From the cell containing the given text, extract its center point as [x, y] coordinate. 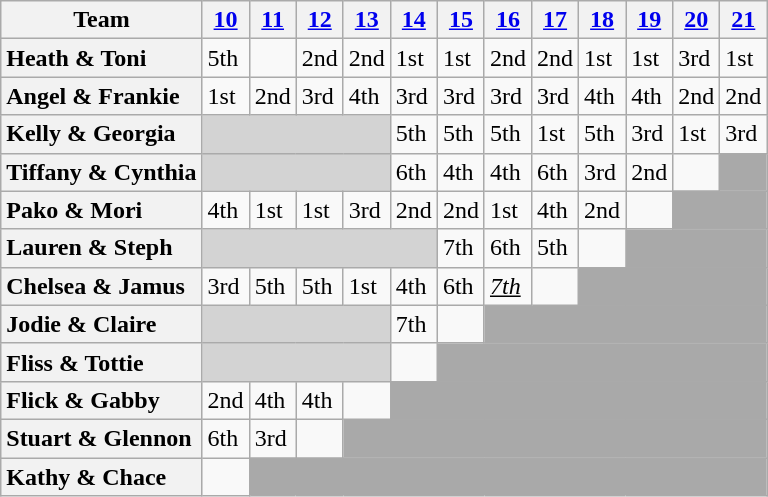
18 [602, 20]
12 [320, 20]
Angel & Frankie [102, 96]
13 [366, 20]
Jodie & Claire [102, 324]
Kathy & Chace [102, 477]
Kelly & Georgia [102, 134]
Stuart & Glennon [102, 438]
17 [556, 20]
Heath & Toni [102, 58]
Team [102, 20]
Chelsea & Jamus [102, 286]
11 [272, 20]
Flick & Gabby [102, 400]
19 [650, 20]
Fliss & Tottie [102, 362]
Lauren & Steph [102, 248]
21 [744, 20]
20 [696, 20]
14 [414, 20]
16 [508, 20]
Tiffany & Cynthia [102, 172]
15 [460, 20]
Pako & Mori [102, 210]
10 [226, 20]
